For the text-containing cell, return its midpoint in [x, y] coordinate format. 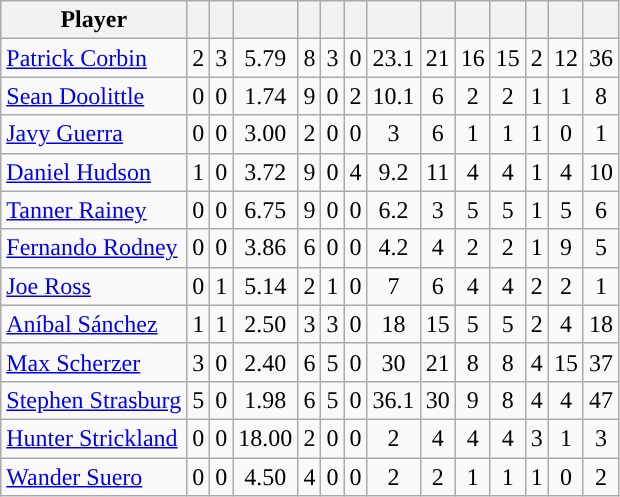
1.98 [266, 400]
23.1 [394, 58]
Sean Doolittle [94, 96]
Tanner Rainey [94, 210]
36.1 [394, 400]
10.1 [394, 96]
4.50 [266, 477]
Javy Guerra [94, 134]
1.74 [266, 96]
2.50 [266, 324]
Stephen Strasburg [94, 400]
5.14 [266, 286]
3.00 [266, 134]
7 [394, 286]
3.72 [266, 172]
4.2 [394, 248]
Hunter Strickland [94, 438]
Fernando Rodney [94, 248]
Wander Suero [94, 477]
3.86 [266, 248]
47 [600, 400]
Max Scherzer [94, 362]
11 [438, 172]
Patrick Corbin [94, 58]
10 [600, 172]
6.75 [266, 210]
Joe Ross [94, 286]
5.79 [266, 58]
Daniel Hudson [94, 172]
9.2 [394, 172]
36 [600, 58]
Aníbal Sánchez [94, 324]
Player [94, 20]
37 [600, 362]
18.00 [266, 438]
12 [566, 58]
2.40 [266, 362]
16 [472, 58]
6.2 [394, 210]
